Scan for the cell matching the given text and deliver its (x, y) coordinate at center. 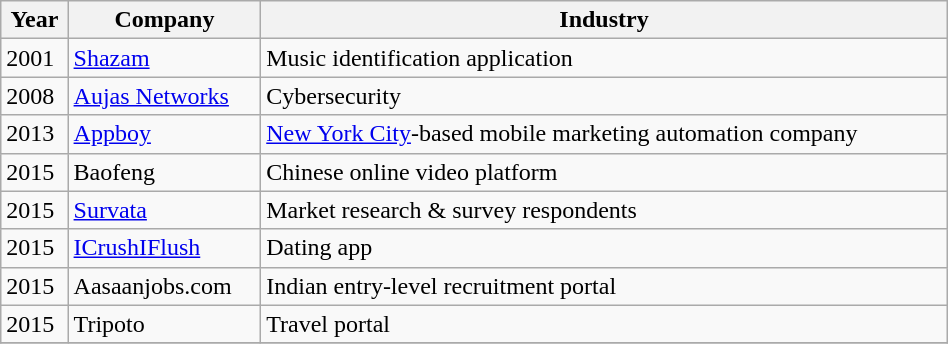
Chinese online video platform (604, 172)
Aasaanjobs.com (164, 286)
Baofeng (164, 172)
2008 (34, 96)
Year (34, 20)
2001 (34, 58)
2013 (34, 134)
Company (164, 20)
Cybersecurity (604, 96)
Tripoto (164, 324)
Aujas Networks (164, 96)
Appboy (164, 134)
Shazam (164, 58)
ICrushIFlush (164, 248)
Dating app (604, 248)
Music identification application (604, 58)
Market research & survey respondents (604, 210)
Indian entry-level recruitment portal (604, 286)
Industry (604, 20)
New York City-based mobile marketing automation company (604, 134)
Survata (164, 210)
Travel portal (604, 324)
